Identify which cell holds the provided text, then report its (X, Y) central coordinate. 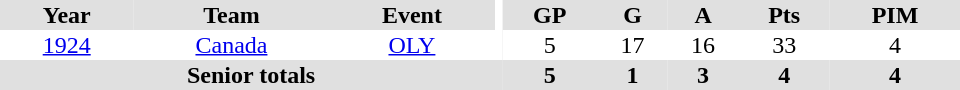
Canada (231, 45)
16 (704, 45)
3 (704, 75)
Senior totals (251, 75)
33 (784, 45)
Pts (784, 15)
Year (66, 15)
1924 (66, 45)
A (704, 15)
OLY (412, 45)
Event (412, 15)
G (632, 15)
Team (231, 15)
1 (632, 75)
17 (632, 45)
PIM (895, 15)
GP (550, 15)
